From the cell containing the given text, extract its center point as (X, Y) coordinate. 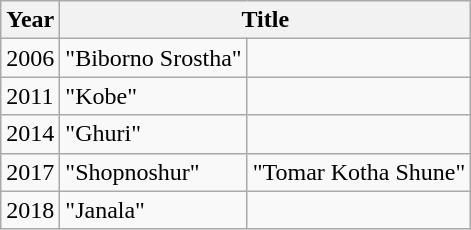
2017 (30, 172)
Title (266, 20)
"Kobe" (154, 96)
Year (30, 20)
2011 (30, 96)
2014 (30, 134)
"Biborno Srostha" (154, 58)
"Tomar Kotha Shune" (359, 172)
2018 (30, 210)
"Ghuri" (154, 134)
"Shopnoshur" (154, 172)
"Janala" (154, 210)
2006 (30, 58)
